Return (X, Y) of the center of cell containing provided text 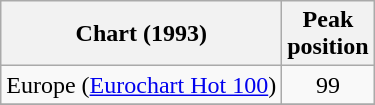
Chart (1993) (142, 34)
Peakposition (328, 34)
99 (328, 85)
Europe (Eurochart Hot 100) (142, 85)
